Scan for the cell matching the given text and deliver its (x, y) coordinate at center. 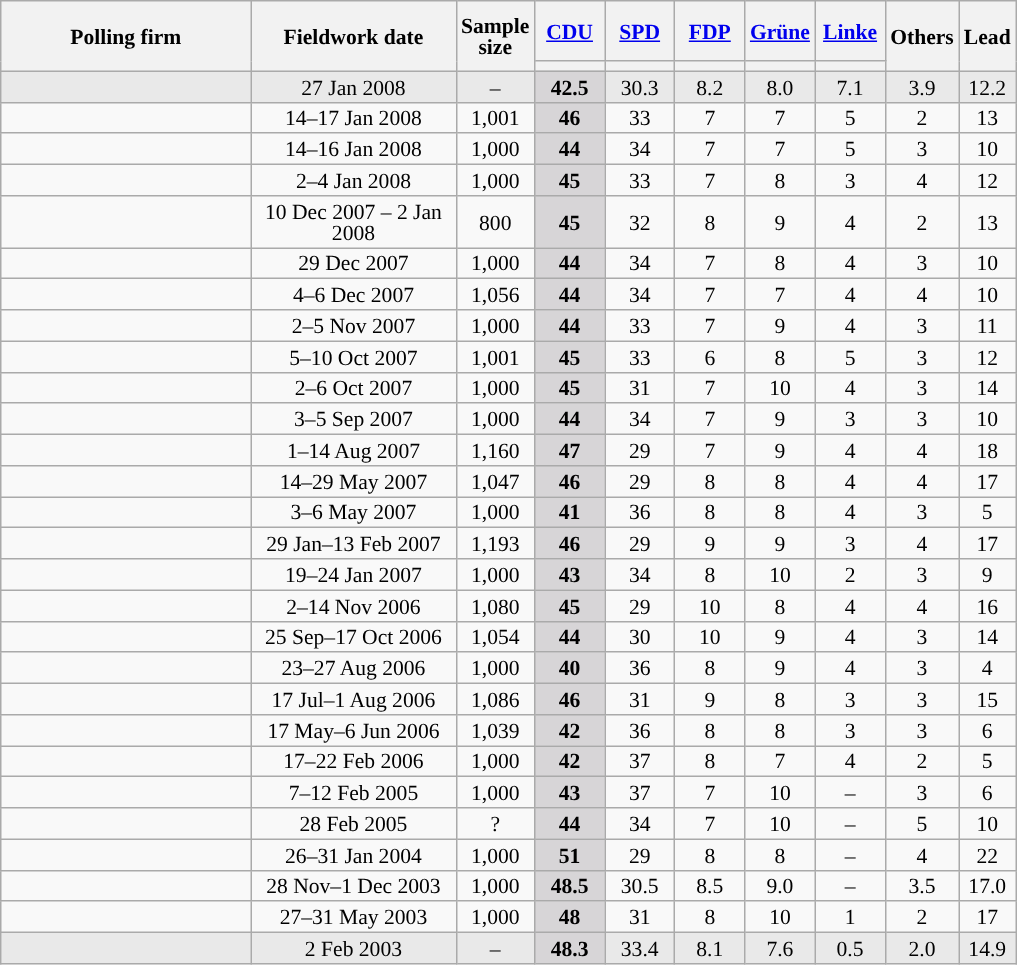
15 (988, 700)
27 Jan 2008 (354, 86)
14–17 Jan 2008 (354, 118)
17 May–6 Jun 2006 (354, 730)
41 (569, 512)
14–29 May 2007 (354, 482)
0.5 (850, 948)
17.0 (988, 886)
1,080 (495, 606)
28 Nov–1 Dec 2003 (354, 886)
1,160 (495, 450)
47 (569, 450)
17 Jul–1 Aug 2006 (354, 700)
14–16 Jan 2008 (354, 150)
28 Feb 2005 (354, 824)
2–14 Nov 2006 (354, 606)
48 (569, 918)
1,086 (495, 700)
2–5 Nov 2007 (354, 326)
16 (988, 606)
23–27 Aug 2006 (354, 668)
1 (850, 918)
3.9 (922, 86)
7.6 (780, 948)
Fieldwork date (354, 36)
1–14 Aug 2007 (354, 450)
2–4 Jan 2008 (354, 180)
29 Jan–13 Feb 2007 (354, 544)
2.0 (922, 948)
9.0 (780, 886)
8.2 (710, 86)
3–6 May 2007 (354, 512)
3–5 Sep 2007 (354, 420)
48.3 (569, 948)
Others (922, 36)
800 (495, 222)
48.5 (569, 886)
30.5 (640, 886)
11 (988, 326)
1,039 (495, 730)
7.1 (850, 86)
4–6 Dec 2007 (354, 294)
40 (569, 668)
8.0 (780, 86)
? (495, 824)
10 Dec 2007 – 2 Jan 2008 (354, 222)
Grüne (780, 31)
5–10 Oct 2007 (354, 356)
32 (640, 222)
Samplesize (495, 36)
12.2 (988, 86)
Linke (850, 31)
SPD (640, 31)
7–12 Feb 2005 (354, 792)
1,047 (495, 482)
30 (640, 636)
22 (988, 854)
CDU (569, 31)
3.5 (922, 886)
2 Feb 2003 (354, 948)
FDP (710, 31)
Lead (988, 36)
42.5 (569, 86)
8.5 (710, 886)
1,193 (495, 544)
29 Dec 2007 (354, 264)
51 (569, 854)
1,054 (495, 636)
30.3 (640, 86)
14.9 (988, 948)
8.1 (710, 948)
26–31 Jan 2004 (354, 854)
17–22 Feb 2006 (354, 762)
27–31 May 2003 (354, 918)
19–24 Jan 2007 (354, 574)
33.4 (640, 948)
Polling firm (126, 36)
25 Sep–17 Oct 2006 (354, 636)
2–6 Oct 2007 (354, 388)
1,056 (495, 294)
18 (988, 450)
